From the cell containing the given text, extract its center point as [X, Y] coordinate. 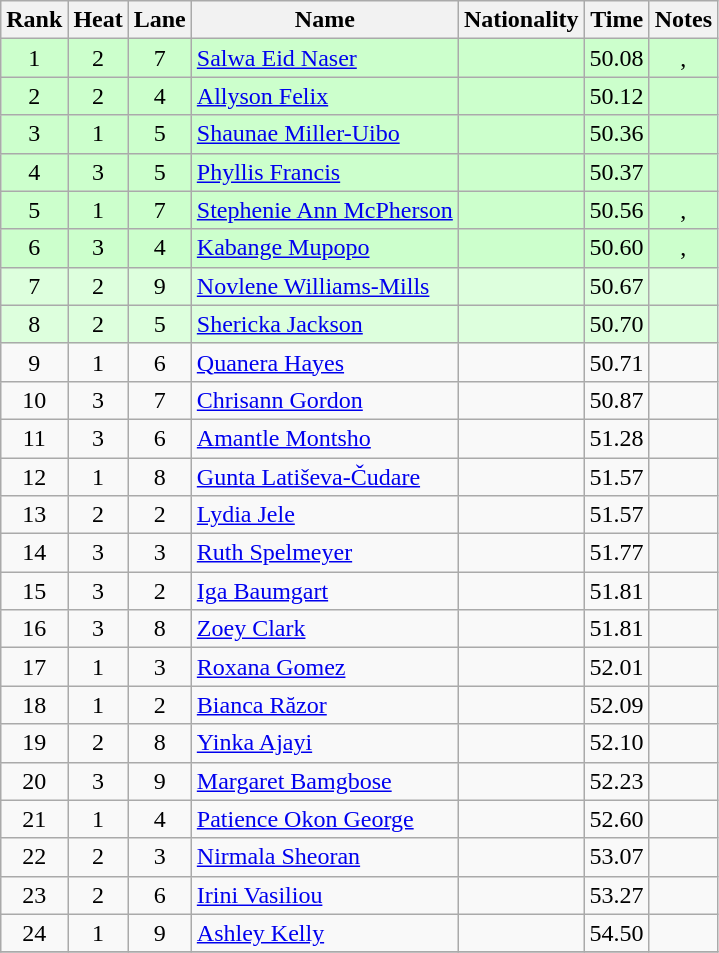
Allyson Felix [324, 96]
23 [34, 895]
Amantle Montsho [324, 438]
19 [34, 743]
Time [616, 20]
13 [34, 515]
20 [34, 781]
50.36 [616, 134]
52.01 [616, 667]
14 [34, 553]
18 [34, 705]
Nirmala Sheoran [324, 857]
Rank [34, 20]
Ashley Kelly [324, 933]
52.60 [616, 819]
Shericka Jackson [324, 324]
53.27 [616, 895]
50.67 [616, 286]
12 [34, 477]
52.09 [616, 705]
Quanera Hayes [324, 362]
Margaret Bamgbose [324, 781]
Gunta Latiševa-Čudare [324, 477]
50.12 [616, 96]
Kabange Mupopo [324, 248]
11 [34, 438]
Iga Baumgart [324, 591]
52.23 [616, 781]
Notes [683, 20]
15 [34, 591]
Stephenie Ann McPherson [324, 210]
53.07 [616, 857]
50.87 [616, 400]
52.10 [616, 743]
50.70 [616, 324]
Shaunae Miller-Uibo [324, 134]
51.77 [616, 553]
Phyllis Francis [324, 172]
22 [34, 857]
Bianca Răzor [324, 705]
51.28 [616, 438]
50.60 [616, 248]
Yinka Ajayi [324, 743]
10 [34, 400]
50.37 [616, 172]
21 [34, 819]
17 [34, 667]
Patience Okon George [324, 819]
Lane [160, 20]
Lydia Jele [324, 515]
50.08 [616, 58]
50.71 [616, 362]
50.56 [616, 210]
Chrisann Gordon [324, 400]
Heat [98, 20]
16 [34, 629]
Salwa Eid Naser [324, 58]
Novlene Williams-Mills [324, 286]
Roxana Gomez [324, 667]
Name [324, 20]
54.50 [616, 933]
Zoey Clark [324, 629]
Irini Vasiliou [324, 895]
Ruth Spelmeyer [324, 553]
24 [34, 933]
Nationality [521, 20]
